Pinpoint the cell where the given text exists, returning its (X, Y) midpoint coordinate. 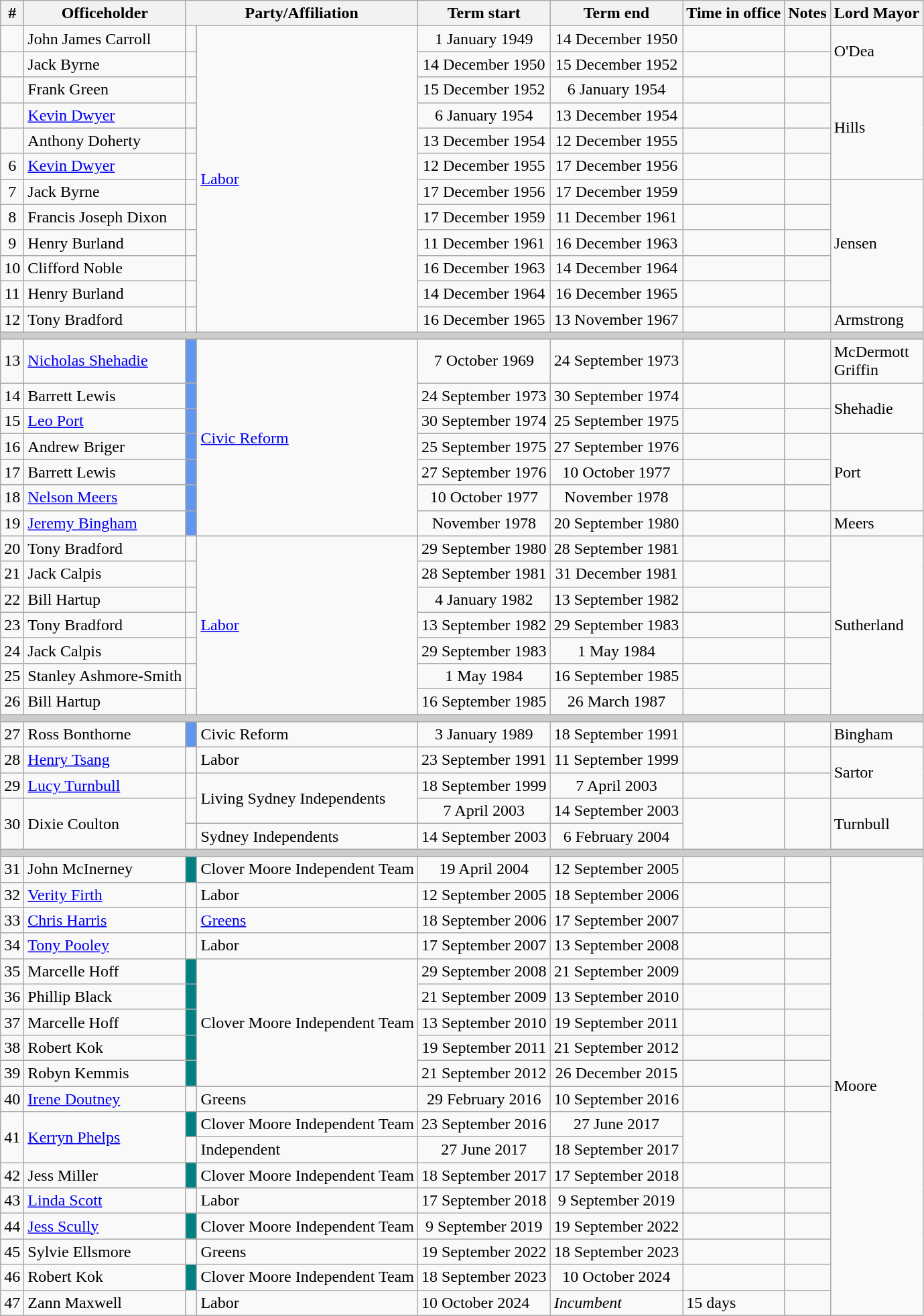
26 December 2015 (616, 1073)
Time in office (734, 13)
38 (12, 1047)
Armstrong (876, 319)
Officeholder (105, 13)
Frank Green (105, 90)
18 (12, 498)
McDermottGriffin (876, 362)
39 (12, 1073)
Sylvie Ellsmore (105, 1252)
27 (12, 735)
Lucy Turnbull (105, 786)
Irene Doutney (105, 1099)
17 (12, 472)
Anthony Doherty (105, 141)
18 September 1991 (616, 735)
Jensen (876, 242)
O'Dea (876, 52)
11 September 1999 (616, 760)
Nelson Meers (105, 498)
29 September 2008 (484, 971)
29 February 2016 (484, 1099)
Sutherland (876, 625)
Term end (616, 13)
Dixie Coulton (105, 824)
Sartor (876, 773)
15 (12, 421)
15 days (734, 1303)
Incumbent (616, 1303)
36 (12, 997)
22 (12, 599)
23 September 2016 (484, 1124)
Phillip Black (105, 997)
47 (12, 1303)
25 (12, 676)
28 (12, 760)
23 September 1991 (484, 760)
31 (12, 869)
Leo Port (105, 421)
Term start (484, 13)
Verity Firth (105, 895)
6 February 2004 (616, 836)
46 (12, 1277)
10 (12, 268)
35 (12, 971)
40 (12, 1099)
John McInerney (105, 869)
8 (12, 217)
29 September 1980 (484, 549)
Andrew Briger (105, 447)
13 November 1967 (616, 319)
30 (12, 824)
3 January 1989 (484, 735)
32 (12, 895)
6 (12, 166)
23 (12, 625)
41 (12, 1137)
31 December 1981 (616, 574)
26 March 1987 (616, 701)
Nicholas Shehadie (105, 362)
# (12, 13)
Clifford Noble (105, 268)
Meers (876, 523)
18 September 1999 (484, 786)
26 (12, 701)
10 September 2016 (616, 1099)
34 (12, 946)
33 (12, 920)
11 (12, 293)
19 April 2004 (484, 869)
13 September 2008 (616, 946)
Living Sydney Independents (308, 798)
44 (12, 1226)
Francis Joseph Dixon (105, 217)
Jess Miller (105, 1175)
Jess Scully (105, 1226)
1 January 1949 (484, 39)
12 (12, 319)
13 (12, 362)
Linda Scott (105, 1201)
Independent (308, 1150)
43 (12, 1201)
7 (12, 192)
Turnbull (876, 824)
Tony Pooley (105, 946)
Zann Maxwell (105, 1303)
24 (12, 650)
Moore (876, 1086)
4 January 1982 (484, 599)
Hills (876, 128)
Shehadie (876, 409)
37 (12, 1022)
29 (12, 786)
16 (12, 447)
Sydney Independents (308, 836)
Ross Bonthorne (105, 735)
Notes (807, 13)
Port (876, 472)
John James Carroll (105, 39)
Lord Mayor (876, 13)
14 (12, 396)
Jeremy Bingham (105, 523)
Chris Harris (105, 920)
Party/Affiliation (302, 13)
Robyn Kemmis (105, 1073)
20 September 1980 (616, 523)
45 (12, 1252)
Stanley Ashmore-Smith (105, 676)
Bingham (876, 735)
21 (12, 574)
19 (12, 523)
20 (12, 549)
Henry Tsang (105, 760)
7 October 1969 (484, 362)
42 (12, 1175)
9 (12, 242)
Kerryn Phelps (105, 1137)
